Find where the given text appears and provide that cell's center as [X, Y] coordinate. 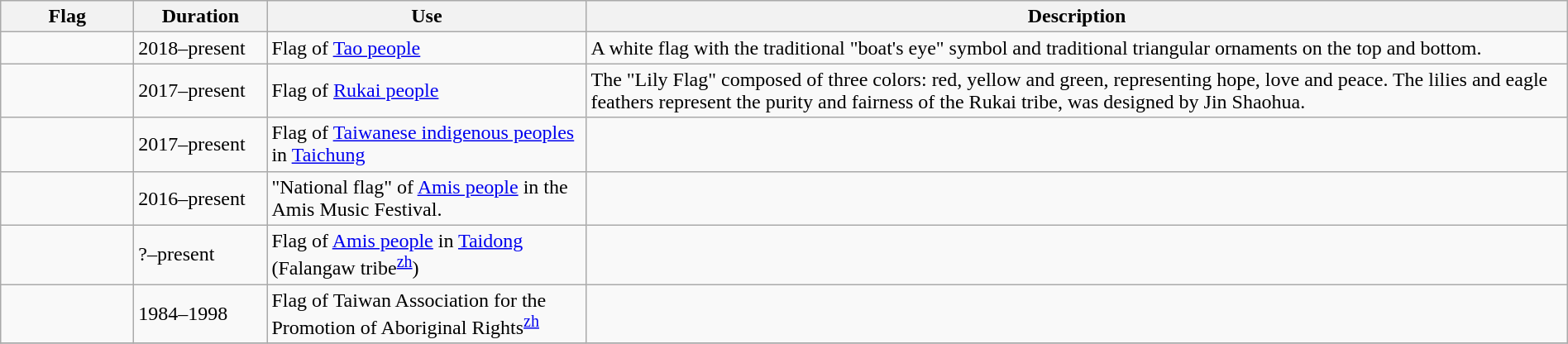
Use [427, 17]
2016–present [200, 198]
1984–1998 [200, 314]
A white flag with the traditional "boat's eye" symbol and traditional triangular ornaments on the top and bottom. [1077, 48]
Flag of Taiwan Association for the Promotion of Aboriginal Rightszh [427, 314]
?–present [200, 255]
Flag of Rukai people [427, 91]
Flag [68, 17]
Flag of Amis people in Taidong (Falangaw tribezh) [427, 255]
Description [1077, 17]
Flag of Tao people [427, 48]
Flag of Taiwanese indigenous peoples in Taichung [427, 144]
"National flag" of Amis people in the Amis Music Festival. [427, 198]
Duration [200, 17]
2018–present [200, 48]
